Determine the (x, y) coordinate at the center of the cell enclosing the given text.  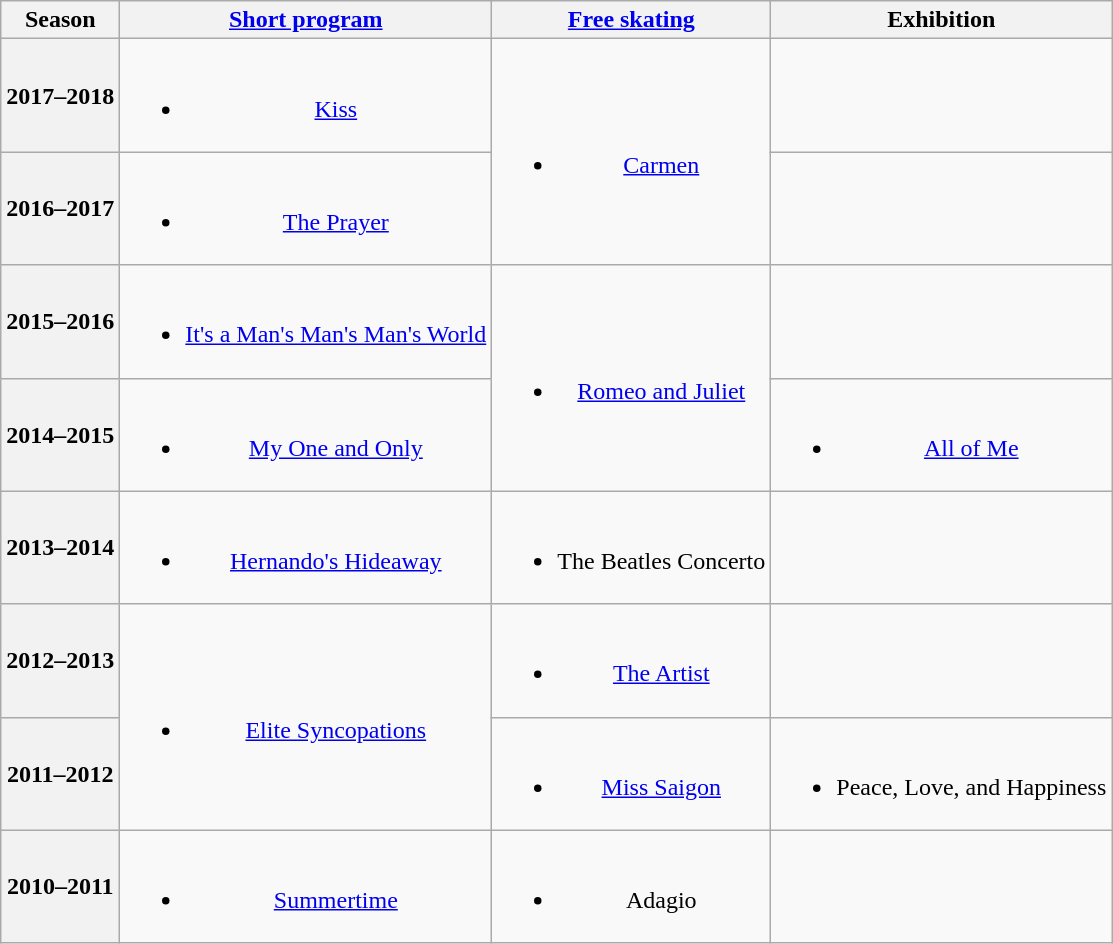
2012–2013 (60, 660)
2015–2016 (60, 322)
It's a Man's Man's Man's World (306, 322)
Adagio (632, 886)
2011–2012 (60, 774)
Elite Syncopations (306, 717)
Romeo and Juliet (632, 378)
2017–2018 (60, 96)
Peace, Love, and Happiness (942, 774)
The Artist (632, 660)
Short program (306, 20)
Miss Saigon (632, 774)
My One and Only (306, 434)
Summertime (306, 886)
2010–2011 (60, 886)
Kiss (306, 96)
Hernando's Hideaway (306, 548)
2014–2015 (60, 434)
Season (60, 20)
Carmen (632, 152)
2016–2017 (60, 208)
The Prayer (306, 208)
Exhibition (942, 20)
The Beatles Concerto (632, 548)
2013–2014 (60, 548)
All of Me (942, 434)
Free skating (632, 20)
